Return the (X, Y) coordinate for the center point of the cell that contains the specified text.  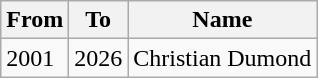
Christian Dumond (222, 58)
From (35, 20)
2001 (35, 58)
2026 (98, 58)
To (98, 20)
Name (222, 20)
